Provide the [x, y] coordinate of the cell's center where the given text is located.  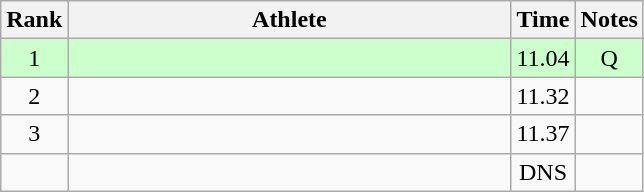
2 [34, 96]
Notes [609, 20]
1 [34, 58]
3 [34, 134]
Athlete [290, 20]
11.32 [543, 96]
11.37 [543, 134]
Rank [34, 20]
DNS [543, 172]
Time [543, 20]
Q [609, 58]
11.04 [543, 58]
